Capture the cell that displays the provided text and extract its (x, y) central coordinate. 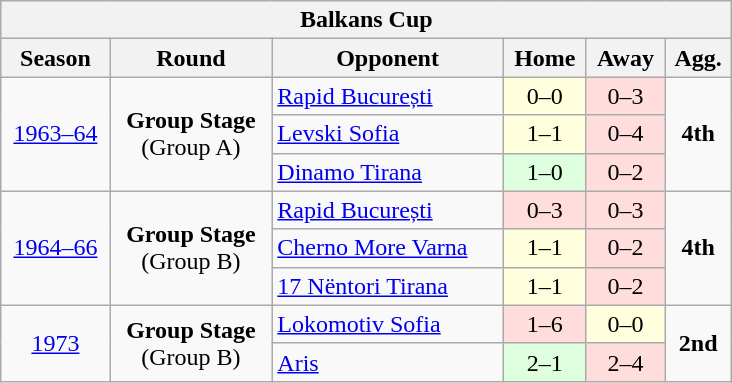
Aris (388, 362)
0–4 (625, 134)
Lokomotiv Sofia (388, 324)
2–1 (544, 362)
1963–64 (56, 134)
1964–66 (56, 248)
Opponent (388, 58)
1–6 (544, 324)
Round (191, 58)
Cherno More Varna (388, 248)
Away (625, 58)
1–0 (544, 172)
Dinamo Tirana (388, 172)
2–4 (625, 362)
2nd (698, 343)
Balkans Cup (366, 20)
1973 (56, 343)
Group Stage(Group A) (191, 134)
Home (544, 58)
Agg. (698, 58)
17 Nëntori Tirana (388, 286)
Season (56, 58)
Levski Sofia (388, 134)
